Return (X, Y) of the center of cell containing provided text 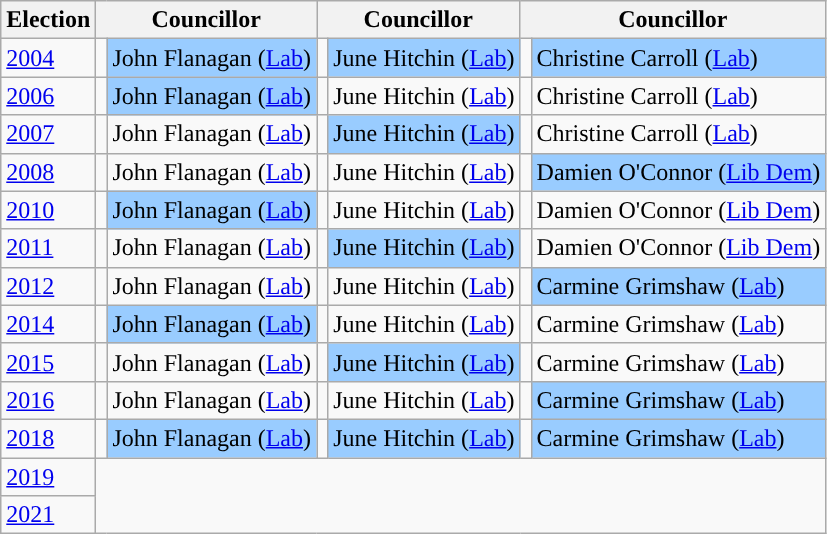
2008 (48, 172)
2012 (48, 286)
2016 (48, 400)
2021 (48, 515)
2006 (48, 96)
2010 (48, 210)
2004 (48, 58)
2011 (48, 248)
Election (48, 20)
2015 (48, 362)
2018 (48, 438)
2014 (48, 324)
2019 (48, 477)
2007 (48, 134)
